Pinpoint the cell where the given text exists, returning its (x, y) midpoint coordinate. 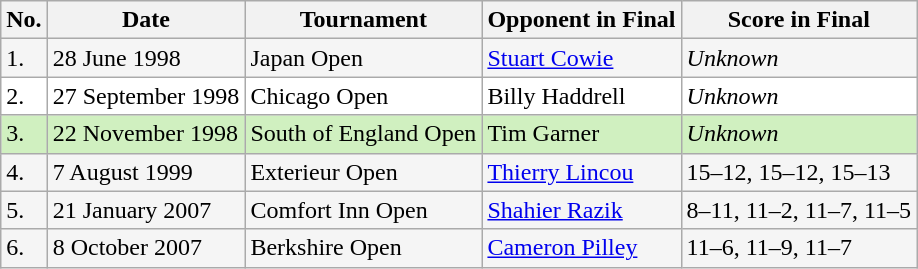
1. (24, 58)
No. (24, 20)
Shahier Razik (582, 210)
Date (146, 20)
Japan Open (364, 58)
Stuart Cowie (582, 58)
Tournament (364, 20)
6. (24, 248)
Opponent in Final (582, 20)
28 June 1998 (146, 58)
3. (24, 134)
8–11, 11–2, 11–7, 11–5 (799, 210)
South of England Open (364, 134)
Tim Garner (582, 134)
22 November 1998 (146, 134)
4. (24, 172)
7 August 1999 (146, 172)
21 January 2007 (146, 210)
Billy Haddrell (582, 96)
2. (24, 96)
Comfort Inn Open (364, 210)
5. (24, 210)
15–12, 15–12, 15–13 (799, 172)
11–6, 11–9, 11–7 (799, 248)
8 October 2007 (146, 248)
Score in Final (799, 20)
Berkshire Open (364, 248)
Chicago Open (364, 96)
27 September 1998 (146, 96)
Cameron Pilley (582, 248)
Exterieur Open (364, 172)
Thierry Lincou (582, 172)
